Detect which cell encompasses the target text, then output its (x, y) center coordinate. 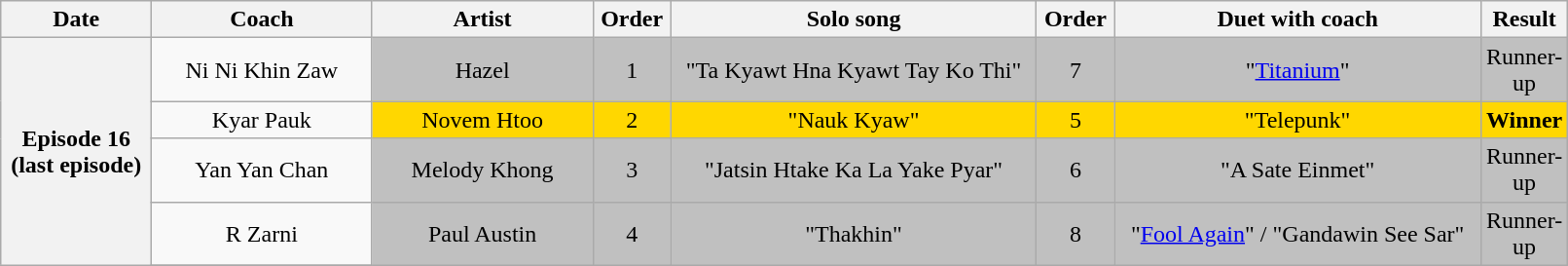
Coach (262, 19)
Melody Khong (483, 170)
Kyar Pauk (262, 120)
Episode 16 (last episode) (76, 152)
Duet with coach (1298, 19)
"Fool Again" / "Gandawin See Sar" (1298, 234)
Yan Yan Chan (262, 170)
Date (76, 19)
Artist (483, 19)
Hazel (483, 70)
"Thakhin" (854, 234)
"Titanium" (1298, 70)
"Ta Kyawt Hna Kyawt Tay Ko Thi" (854, 70)
Winner (1524, 120)
5 (1076, 120)
Solo song (854, 19)
R Zarni (262, 234)
1 (632, 70)
2 (632, 120)
8 (1076, 234)
7 (1076, 70)
Novem Htoo (483, 120)
"Jatsin Htake Ka La Yake Pyar" (854, 170)
4 (632, 234)
6 (1076, 170)
"Nauk Kyaw" (854, 120)
Ni Ni Khin Zaw (262, 70)
"Telepunk" (1298, 120)
"A Sate Einmet" (1298, 170)
Paul Austin (483, 234)
3 (632, 170)
Result (1524, 19)
